Capture the cell that displays the provided text and extract its [X, Y] central coordinate. 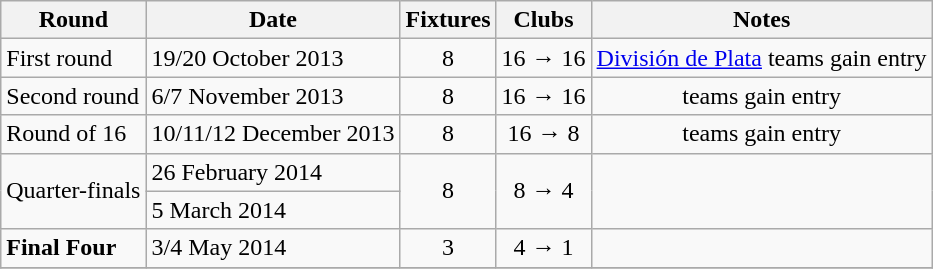
19/20 October 2013 [273, 58]
Clubs [544, 20]
Quarter-finals [74, 191]
First round [74, 58]
División de Plata teams gain entry [762, 58]
Round [74, 20]
3/4 May 2014 [273, 248]
Date [273, 20]
Notes [762, 20]
16 → 8 [544, 134]
8 → 4 [544, 191]
Final Four [74, 248]
10/11/12 December 2013 [273, 134]
5 March 2014 [273, 210]
26 February 2014 [273, 172]
6/7 November 2013 [273, 96]
Second round [74, 96]
4 → 1 [544, 248]
3 [448, 248]
Fixtures [448, 20]
Round of 16 [74, 134]
